Provide the (X, Y) coordinate of the cell's center where the given text is located.  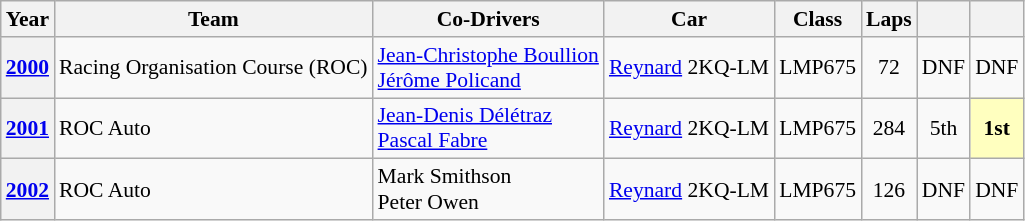
2001 (28, 128)
Year (28, 19)
Jean-Christophe Boullion Jérôme Policand (488, 68)
Racing Organisation Course (ROC) (213, 68)
Mark Smithson Peter Owen (488, 190)
Car (689, 19)
284 (889, 128)
2002 (28, 190)
Team (213, 19)
Jean-Denis Délétraz Pascal Fabre (488, 128)
5th (944, 128)
Laps (889, 19)
Class (818, 19)
2000 (28, 68)
126 (889, 190)
Co-Drivers (488, 19)
72 (889, 68)
1st (996, 128)
